Identify which cell holds the provided text, then report its (X, Y) central coordinate. 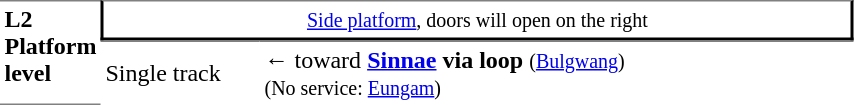
Side platform, doors will open on the right (478, 20)
L2Platform level (50, 52)
Single track (180, 72)
← toward Sinnae via loop (Bulgwang)(No service: Eungam) (557, 72)
